For the text-containing cell, return its midpoint in [x, y] coordinate format. 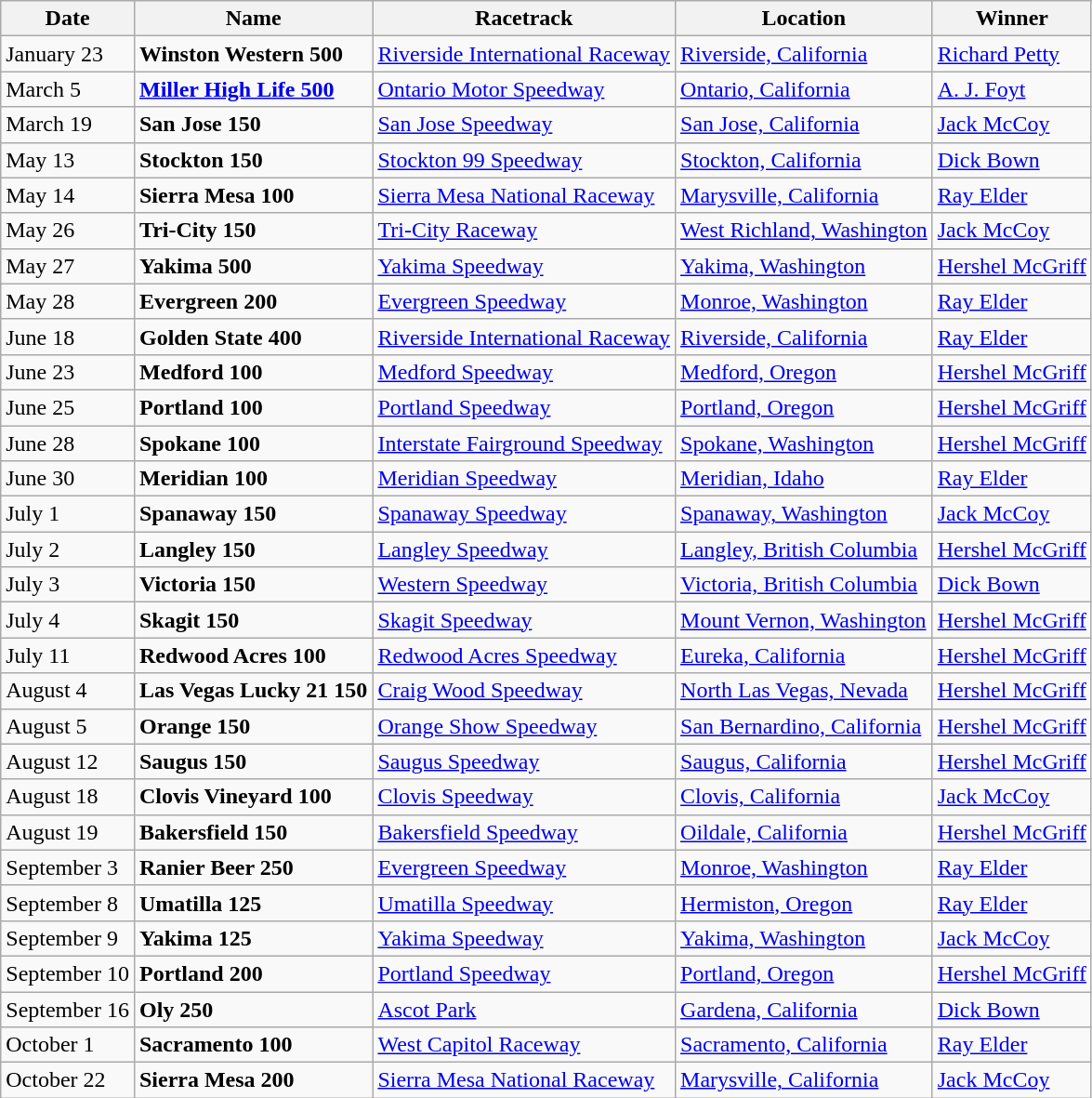
Stockton 99 Speedway [524, 160]
Eureka, California [805, 655]
A. J. Foyt [1011, 89]
Spokane 100 [253, 443]
San Jose 150 [253, 125]
Spanaway Speedway [524, 514]
Redwood Acres 100 [253, 655]
Victoria 150 [253, 585]
July 4 [68, 620]
West Richland, Washington [805, 231]
Langley Speedway [524, 549]
Tri-City 150 [253, 231]
Meridian 100 [253, 479]
Ranier Beer 250 [253, 867]
Mount Vernon, Washington [805, 620]
September 10 [68, 973]
Sierra Mesa 200 [253, 1080]
Stockton, California [805, 160]
Evergreen 200 [253, 301]
Sierra Mesa 100 [253, 195]
Date [68, 19]
August 5 [68, 726]
Name [253, 19]
Clovis Speedway [524, 797]
Sacramento, California [805, 1045]
Orange 150 [253, 726]
Saugus 150 [253, 761]
July 1 [68, 514]
August 12 [68, 761]
Ontario Motor Speedway [524, 89]
Spokane, Washington [805, 443]
January 23 [68, 54]
June 25 [68, 407]
Las Vegas Lucky 21 150 [253, 691]
July 3 [68, 585]
August 4 [68, 691]
May 14 [68, 195]
Orange Show Speedway [524, 726]
September 3 [68, 867]
Golden State 400 [253, 337]
Stockton 150 [253, 160]
Umatilla 125 [253, 903]
Langley 150 [253, 549]
Medford 100 [253, 372]
June 28 [68, 443]
Western Speedway [524, 585]
Langley, British Columbia [805, 549]
Yakima 500 [253, 266]
Portland 200 [253, 973]
July 2 [68, 549]
Racetrack [524, 19]
Umatilla Speedway [524, 903]
September 16 [68, 1009]
Hermiston, Oregon [805, 903]
June 23 [68, 372]
Meridian, Idaho [805, 479]
May 26 [68, 231]
Winner [1011, 19]
Skagit Speedway [524, 620]
May 27 [68, 266]
Medford, Oregon [805, 372]
Oildale, California [805, 832]
Yakima 125 [253, 938]
Spanaway, Washington [805, 514]
Saugus, California [805, 761]
Craig Wood Speedway [524, 691]
Victoria, British Columbia [805, 585]
Interstate Fairground Speedway [524, 443]
May 13 [68, 160]
North Las Vegas, Nevada [805, 691]
Clovis, California [805, 797]
Tri-City Raceway [524, 231]
May 28 [68, 301]
Oly 250 [253, 1009]
San Jose Speedway [524, 125]
Meridian Speedway [524, 479]
Winston Western 500 [253, 54]
Sacramento 100 [253, 1045]
October 1 [68, 1045]
Redwood Acres Speedway [524, 655]
Portland 100 [253, 407]
Skagit 150 [253, 620]
Spanaway 150 [253, 514]
Miller High Life 500 [253, 89]
March 19 [68, 125]
September 8 [68, 903]
June 18 [68, 337]
Bakersfield 150 [253, 832]
West Capitol Raceway [524, 1045]
San Bernardino, California [805, 726]
San Jose, California [805, 125]
Ascot Park [524, 1009]
March 5 [68, 89]
October 22 [68, 1080]
Location [805, 19]
Saugus Speedway [524, 761]
Richard Petty [1011, 54]
September 9 [68, 938]
Gardena, California [805, 1009]
August 18 [68, 797]
June 30 [68, 479]
August 19 [68, 832]
Clovis Vineyard 100 [253, 797]
Bakersfield Speedway [524, 832]
Ontario, California [805, 89]
July 11 [68, 655]
Medford Speedway [524, 372]
